Extract the (x, y) coordinate from the center of the cell holding the provided text.  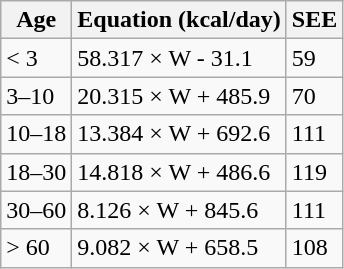
10–18 (36, 134)
70 (314, 96)
20.315 × W + 485.9 (179, 96)
30–60 (36, 210)
18–30 (36, 172)
108 (314, 248)
3–10 (36, 96)
Equation (kcal/day) (179, 20)
Age (36, 20)
58.317 × W - 31.1 (179, 58)
119 (314, 172)
13.384 × W + 692.6 (179, 134)
< 3 (36, 58)
> 60 (36, 248)
8.126 × W + 845.6 (179, 210)
14.818 × W + 486.6 (179, 172)
9.082 × W + 658.5 (179, 248)
59 (314, 58)
SEE (314, 20)
